Pinpoint the cell where the given text exists, returning its (X, Y) midpoint coordinate. 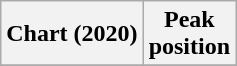
Chart (2020) (72, 34)
Peakposition (189, 34)
